Determine the (x, y) coordinate at the center of the cell enclosing the given text.  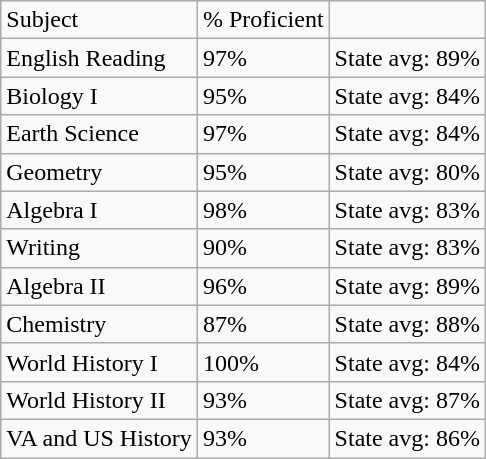
98% (263, 210)
VA and US History (100, 438)
87% (263, 324)
Chemistry (100, 324)
Algebra I (100, 210)
World History II (100, 400)
State avg: 86% (407, 438)
% Proficient (263, 20)
State avg: 87% (407, 400)
State avg: 88% (407, 324)
Subject (100, 20)
96% (263, 286)
Writing (100, 248)
100% (263, 362)
Geometry (100, 172)
English Reading (100, 58)
State avg: 80% (407, 172)
World History I (100, 362)
Biology I (100, 96)
Earth Science (100, 134)
90% (263, 248)
Algebra II (100, 286)
